From the cell containing the given text, extract its center point as [X, Y] coordinate. 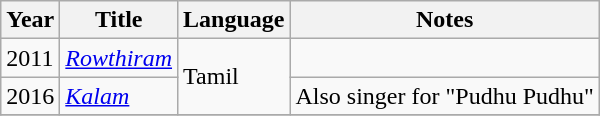
Tamil [234, 77]
Kalam [119, 96]
Notes [444, 20]
2011 [30, 58]
Title [119, 20]
Language [234, 20]
Year [30, 20]
2016 [30, 96]
Also singer for "Pudhu Pudhu" [444, 96]
Rowthiram [119, 58]
